Detect which cell encompasses the target text, then output its (x, y) center coordinate. 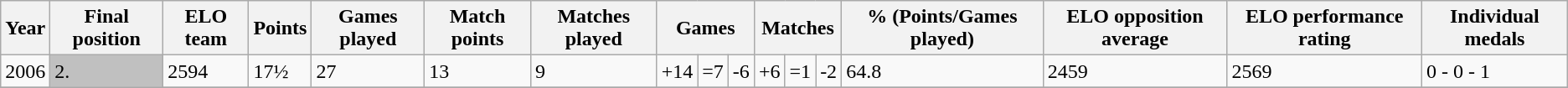
=1 (801, 71)
Matches played (593, 28)
Games played (369, 28)
2. (107, 71)
17½ (280, 71)
ELO team (206, 28)
Match points (477, 28)
Individual medals (1495, 28)
Games (705, 28)
Final position (107, 28)
Points (280, 28)
-6 (740, 71)
Matches (797, 28)
2006 (25, 71)
-2 (829, 71)
27 (369, 71)
ELO performance rating (1325, 28)
2594 (206, 71)
2459 (1135, 71)
0 - 0 - 1 (1495, 71)
ELO opposition average (1135, 28)
=7 (714, 71)
13 (477, 71)
2569 (1325, 71)
+14 (677, 71)
Year (25, 28)
% (Points/Games played) (942, 28)
9 (593, 71)
64.8 (942, 71)
+6 (769, 71)
